Locate the cell with the specified text and output its (X, Y) center coordinate. 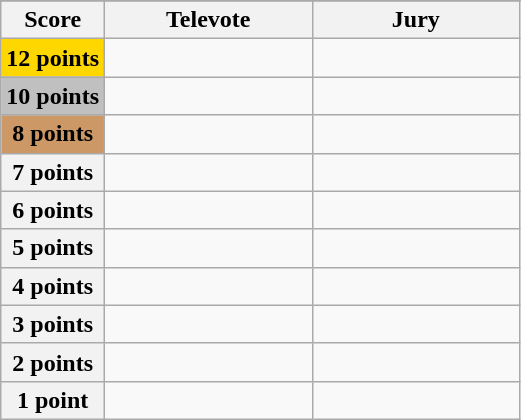
7 points (53, 172)
3 points (53, 324)
12 points (53, 58)
Televote (209, 20)
Jury (416, 20)
5 points (53, 248)
2 points (53, 362)
10 points (53, 96)
4 points (53, 286)
8 points (53, 134)
Score (53, 20)
6 points (53, 210)
1 point (53, 400)
